For the text-containing cell, return its midpoint in (X, Y) coordinate format. 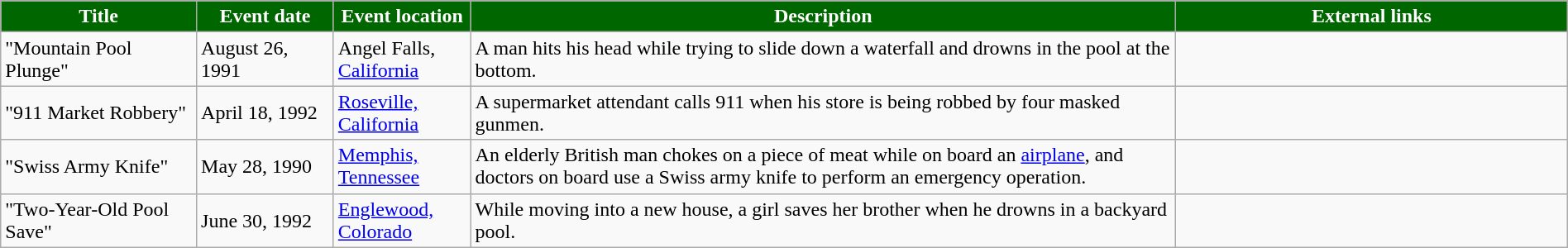
Roseville, California (402, 112)
"Swiss Army Knife" (99, 167)
"Two-Year-Old Pool Save" (99, 220)
June 30, 1992 (265, 220)
"Mountain Pool Plunge" (99, 60)
A supermarket attendant calls 911 when his store is being robbed by four masked gunmen. (824, 112)
Englewood, Colorado (402, 220)
April 18, 1992 (265, 112)
Event date (265, 17)
"911 Market Robbery" (99, 112)
A man hits his head while trying to slide down a waterfall and drowns in the pool at the bottom. (824, 60)
Event location (402, 17)
Angel Falls, California (402, 60)
Memphis, Tennessee (402, 167)
External links (1372, 17)
Title (99, 17)
Description (824, 17)
May 28, 1990 (265, 167)
August 26, 1991 (265, 60)
While moving into a new house, a girl saves her brother when he drowns in a backyard pool. (824, 220)
